Extract the (x, y) coordinate from the center of the cell holding the provided text.  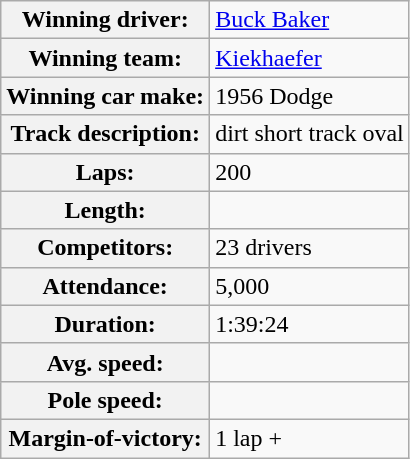
Attendance: (106, 286)
1:39:24 (310, 324)
Buck Baker (310, 20)
Duration: (106, 324)
200 (310, 172)
1956 Dodge (310, 96)
Length: (106, 210)
Margin-of-victory: (106, 438)
Avg. speed: (106, 362)
Winning team: (106, 58)
Winning driver: (106, 20)
5,000 (310, 286)
Kiekhaefer (310, 58)
Track description: (106, 134)
23 drivers (310, 248)
Winning car make: (106, 96)
Pole speed: (106, 400)
Laps: (106, 172)
dirt short track oval (310, 134)
1 lap + (310, 438)
Competitors: (106, 248)
